Search for the cell housing the specified text and yield its [X, Y] center coordinate. 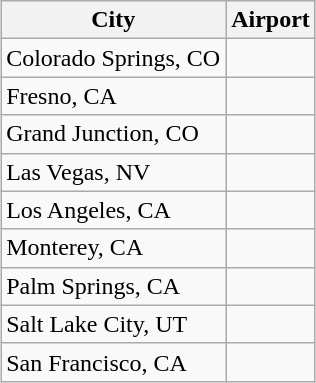
Palm Springs, CA [114, 286]
Fresno, CA [114, 96]
Monterey, CA [114, 248]
City [114, 20]
Airport [271, 20]
Salt Lake City, UT [114, 324]
Grand Junction, CO [114, 134]
San Francisco, CA [114, 362]
Las Vegas, NV [114, 172]
Los Angeles, CA [114, 210]
Colorado Springs, CO [114, 58]
